Locate the cell with the specified text and output its (X, Y) center coordinate. 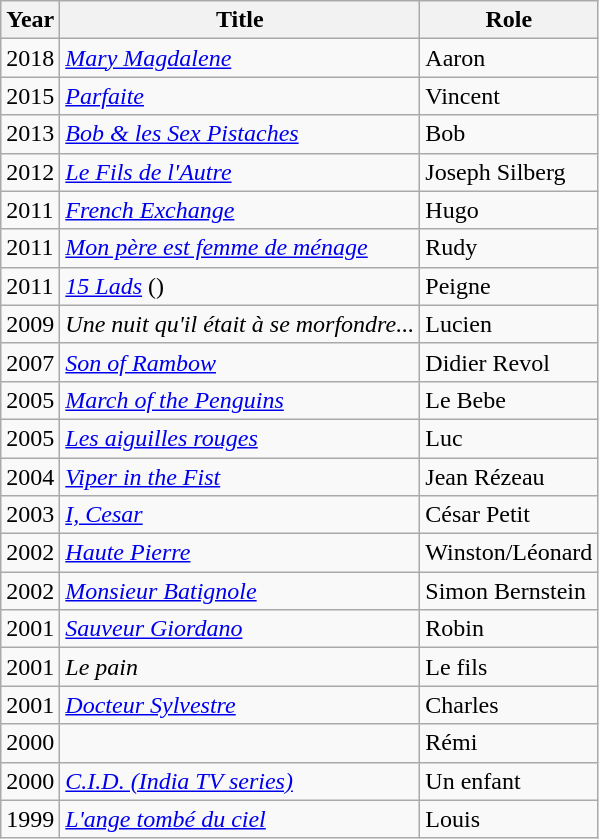
Le Bebe (509, 400)
César Petit (509, 515)
Robin (509, 629)
Son of Rambow (240, 362)
I, Cesar (240, 515)
Mon père est femme de ménage (240, 248)
2018 (30, 58)
Louis (509, 819)
Aaron (509, 58)
2003 (30, 515)
L'ange tombé du ciel (240, 819)
Rémi (509, 743)
Joseph Silberg (509, 172)
Haute Pierre (240, 553)
Viper in the Fist (240, 477)
Le Fils de l'Autre (240, 172)
Luc (509, 438)
Le fils (509, 667)
March of the Penguins (240, 400)
Docteur Sylvestre (240, 705)
15 Lads () (240, 286)
Lucien (509, 324)
Rudy (509, 248)
Monsieur Batignole (240, 591)
2009 (30, 324)
Bob & les Sex Pistaches (240, 134)
Year (30, 20)
Didier Revol (509, 362)
C.I.D. (India TV series) (240, 781)
Vincent (509, 96)
Mary Magdalene (240, 58)
1999 (30, 819)
Les aiguilles rouges (240, 438)
Bob (509, 134)
Winston/Léonard (509, 553)
2004 (30, 477)
2012 (30, 172)
2013 (30, 134)
Jean Rézeau (509, 477)
Le pain (240, 667)
Sauveur Giordano (240, 629)
Une nuit qu'il était à se morfondre... (240, 324)
Peigne (509, 286)
Charles (509, 705)
Title (240, 20)
Hugo (509, 210)
Parfaite (240, 96)
2007 (30, 362)
Un enfant (509, 781)
2015 (30, 96)
Simon Bernstein (509, 591)
Role (509, 20)
French Exchange (240, 210)
